Capture the cell that displays the provided text and extract its [X, Y] central coordinate. 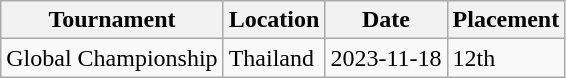
2023-11-18 [386, 58]
Placement [506, 20]
Global Championship [112, 58]
Thailand [274, 58]
Date [386, 20]
Tournament [112, 20]
Location [274, 20]
12th [506, 58]
